Return [X, Y] of the center of cell containing provided text 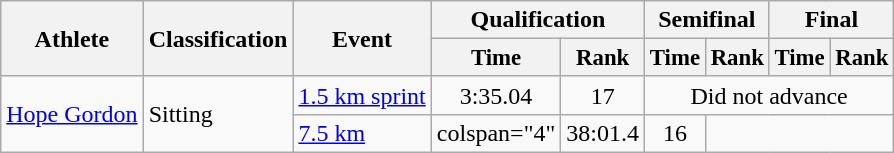
38:01.4 [603, 133]
7.5 km [362, 133]
16 [676, 133]
3:35.04 [496, 95]
17 [603, 95]
Semifinal [708, 20]
Hope Gordon [72, 114]
Classification [218, 39]
Athlete [72, 39]
Qualification [538, 20]
1.5 km sprint [362, 95]
Event [362, 39]
Did not advance [770, 95]
Sitting [218, 114]
colspan="4" [496, 133]
Final [832, 20]
